Return the (x, y) coordinate for the center point of the cell that contains the specified text.  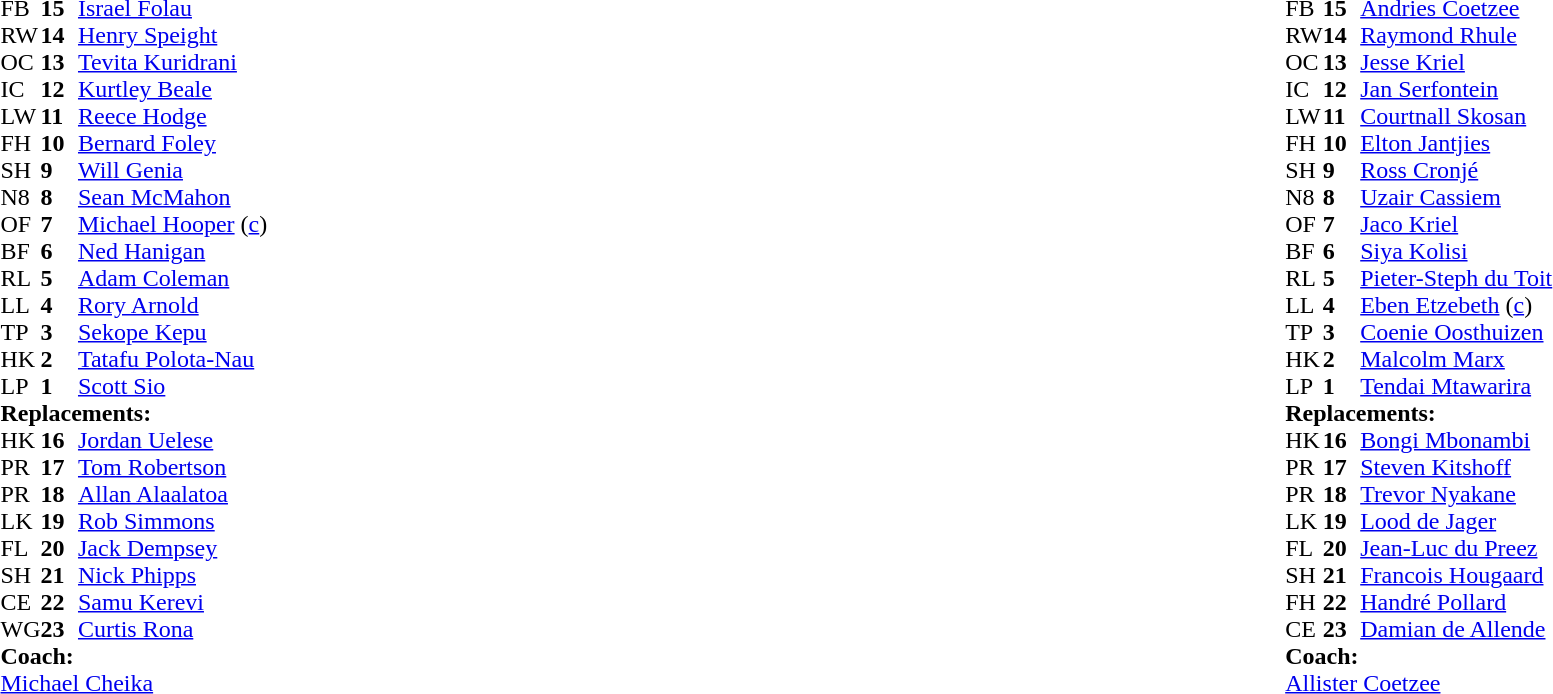
Bongi Mbonambi (1456, 440)
Scott Sio (172, 386)
Tendai Mtawarira (1456, 386)
Henry Speight (172, 36)
Tevita Kuridrani (172, 62)
Jordan Uelese (172, 440)
Pieter-Steph du Toit (1456, 278)
Jean-Luc du Preez (1456, 548)
Elton Jantjies (1456, 144)
WG (20, 630)
Lood de Jager (1456, 522)
Raymond Rhule (1456, 36)
Sekope Kepu (172, 332)
Jack Dempsey (172, 548)
Francois Hougaard (1456, 576)
Adam Coleman (172, 278)
Michael Hooper (c) (172, 224)
Eben Etzebeth (c) (1456, 306)
Ross Cronjé (1456, 170)
Jesse Kriel (1456, 62)
Allan Alaalatoa (172, 494)
Tom Robertson (172, 468)
Malcolm Marx (1456, 360)
Nick Phipps (172, 576)
Jaco Kriel (1456, 224)
Tatafu Polota-Nau (172, 360)
Samu Kerevi (172, 602)
Ned Hanigan (172, 252)
Curtis Rona (172, 630)
Trevor Nyakane (1456, 494)
Rory Arnold (172, 306)
Courtnall Skosan (1456, 116)
Rob Simmons (172, 522)
Coenie Oosthuizen (1456, 332)
Bernard Foley (172, 144)
Jan Serfontein (1456, 90)
Will Genia (172, 170)
Sean McMahon (172, 198)
Uzair Cassiem (1456, 198)
Kurtley Beale (172, 90)
Siya Kolisi (1456, 252)
Steven Kitshoff (1456, 468)
Handré Pollard (1456, 602)
Damian de Allende (1456, 630)
Reece Hodge (172, 116)
